Pinpoint the cell where the given text exists, returning its [x, y] midpoint coordinate. 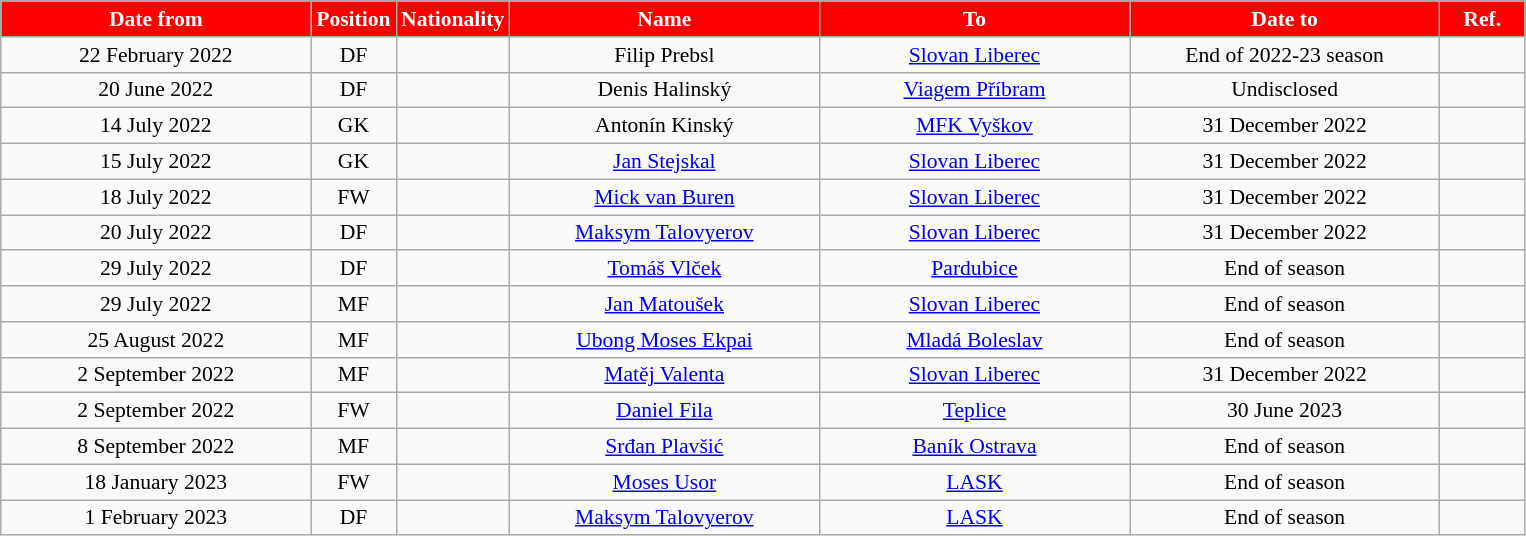
Srđan Plavšić [664, 447]
Denis Halinský [664, 90]
15 July 2022 [156, 162]
30 June 2023 [1285, 411]
Nationality [452, 19]
End of 2022-23 season [1285, 55]
Name [664, 19]
Antonín Kinský [664, 126]
18 January 2023 [156, 482]
Position [354, 19]
1 February 2023 [156, 518]
Filip Prebsl [664, 55]
8 September 2022 [156, 447]
Date to [1285, 19]
Viagem Příbram [974, 90]
Ubong Moses Ekpai [664, 340]
25 August 2022 [156, 340]
Undisclosed [1285, 90]
Mladá Boleslav [974, 340]
Pardubice [974, 269]
18 July 2022 [156, 197]
Tomáš Vlček [664, 269]
Ref. [1482, 19]
Date from [156, 19]
Baník Ostrava [974, 447]
Jan Stejskal [664, 162]
Mick van Buren [664, 197]
Teplice [974, 411]
Matěj Valenta [664, 375]
20 July 2022 [156, 233]
Jan Matoušek [664, 304]
Daniel Fila [664, 411]
To [974, 19]
Moses Usor [664, 482]
14 July 2022 [156, 126]
20 June 2022 [156, 90]
22 February 2022 [156, 55]
MFK Vyškov [974, 126]
